Locate the cell with the specified text and output its [X, Y] center coordinate. 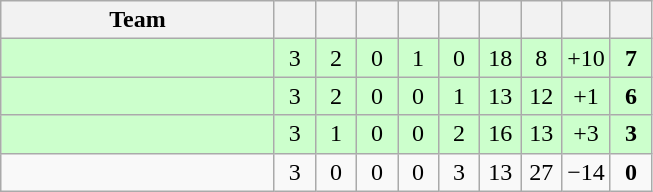
+1 [586, 96]
+3 [586, 134]
7 [630, 58]
12 [542, 96]
8 [542, 58]
+10 [586, 58]
−14 [586, 172]
27 [542, 172]
Team [138, 20]
16 [500, 134]
6 [630, 96]
18 [500, 58]
